Locate the cell with the specified text and output its [x, y] center coordinate. 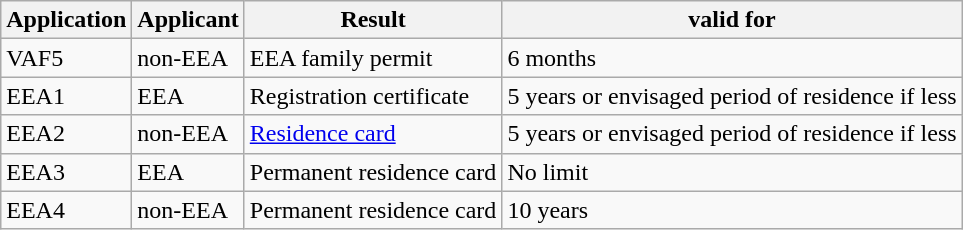
Result [373, 20]
6 months [732, 58]
No limit [732, 172]
EEA3 [66, 172]
10 years [732, 210]
valid for [732, 20]
EEA family permit [373, 58]
VAF5 [66, 58]
Registration certificate [373, 96]
Applicant [188, 20]
Residence card [373, 134]
Application [66, 20]
EEA1 [66, 96]
EEA4 [66, 210]
EEA2 [66, 134]
